Find where the given text appears and provide that cell's center as (x, y) coordinate. 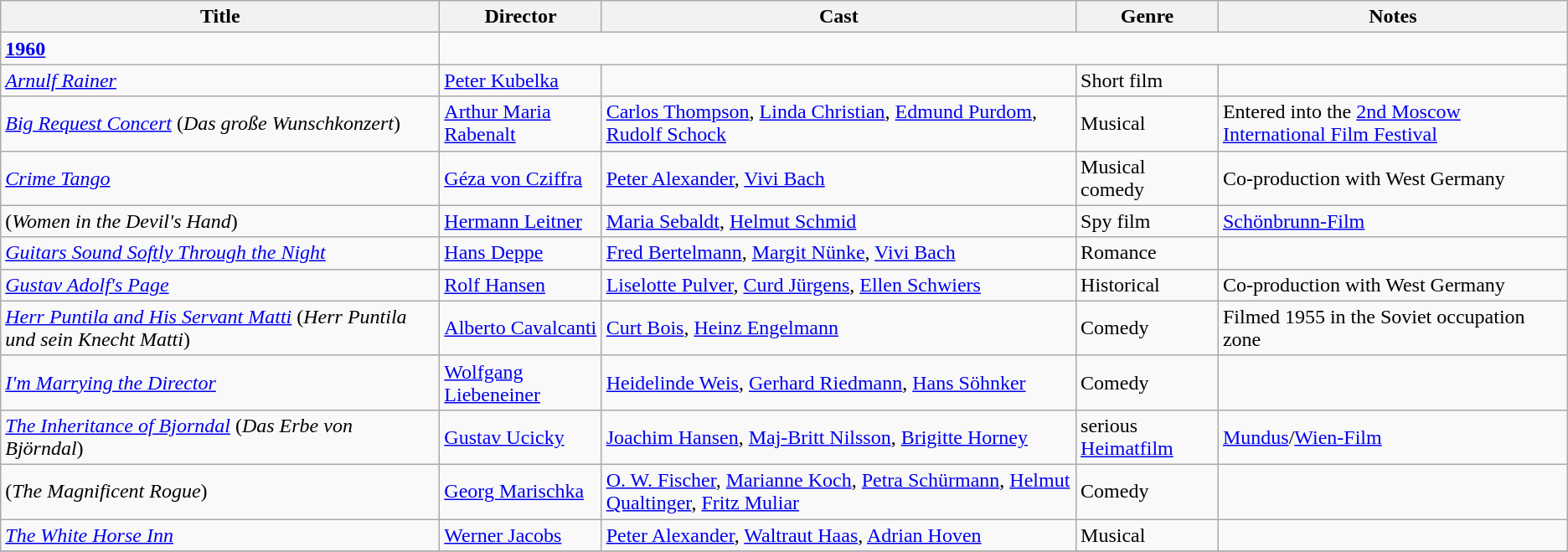
Curt Bois, Heinz Engelmann (838, 328)
The White Horse Inn (220, 535)
I'm Marrying the Director (220, 382)
Géza von Cziffra (521, 178)
Werner Jacobs (521, 535)
The Inheritance of Bjorndal (Das Erbe von Björndal) (220, 437)
Genre (1148, 17)
Director (521, 17)
Joachim Hansen, Maj-Britt Nilsson, Brigitte Horney (838, 437)
Gustav Adolf's Page (220, 285)
Peter Alexander, Waltraut Haas, Adrian Hoven (838, 535)
Hans Deppe (521, 253)
Title (220, 17)
Schönbrunn-Film (1392, 221)
Rolf Hansen (521, 285)
Hermann Leitner (521, 221)
Cast (838, 17)
Peter Kubelka (521, 80)
Maria Sebaldt, Helmut Schmid (838, 221)
Mundus/Wien-Film (1392, 437)
Spy film (1148, 221)
O. W. Fischer, Marianne Koch, Petra Schürmann, Helmut Qualtinger, Fritz Muliar (838, 491)
Herr Puntila and His Servant Matti (Herr Puntila und sein Knecht Matti) (220, 328)
Peter Alexander, Vivi Bach (838, 178)
1960 (220, 49)
Carlos Thompson, Linda Christian, Edmund Purdom, Rudolf Schock (838, 124)
Guitars Sound Softly Through the Night (220, 253)
Big Request Concert (Das große Wunschkonzert) (220, 124)
Entered into the 2nd Moscow International Film Festival (1392, 124)
Wolfgang Liebeneiner (521, 382)
Arnulf Rainer (220, 80)
Romance (1148, 253)
Liselotte Pulver, Curd Jürgens, Ellen Schwiers (838, 285)
Crime Tango (220, 178)
Alberto Cavalcanti (521, 328)
Arthur Maria Rabenalt (521, 124)
Fred Bertelmann, Margit Nünke, Vivi Bach (838, 253)
Short film (1148, 80)
Gustav Ucicky (521, 437)
Heidelinde Weis, Gerhard Riedmann, Hans Söhnker (838, 382)
Georg Marischka (521, 491)
(The Magnificent Rogue) (220, 491)
(Women in the Devil's Hand) (220, 221)
serious Heimatfilm (1148, 437)
Filmed 1955 in the Soviet occupation zone (1392, 328)
Notes (1392, 17)
Musical comedy (1148, 178)
Historical (1148, 285)
